Detect which cell encompasses the target text, then output its [X, Y] center coordinate. 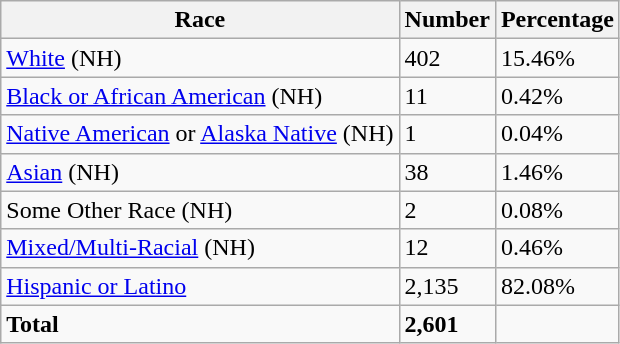
12 [447, 248]
Mixed/Multi-Racial (NH) [200, 248]
Black or African American (NH) [200, 96]
Some Other Race (NH) [200, 210]
11 [447, 96]
1 [447, 134]
15.46% [557, 58]
2 [447, 210]
0.08% [557, 210]
Percentage [557, 20]
402 [447, 58]
0.04% [557, 134]
Native American or Alaska Native (NH) [200, 134]
Number [447, 20]
0.42% [557, 96]
White (NH) [200, 58]
Hispanic or Latino [200, 286]
2,135 [447, 286]
38 [447, 172]
2,601 [447, 324]
Race [200, 20]
Asian (NH) [200, 172]
82.08% [557, 286]
Total [200, 324]
1.46% [557, 172]
0.46% [557, 248]
